Identify which cell holds the provided text, then report its [x, y] central coordinate. 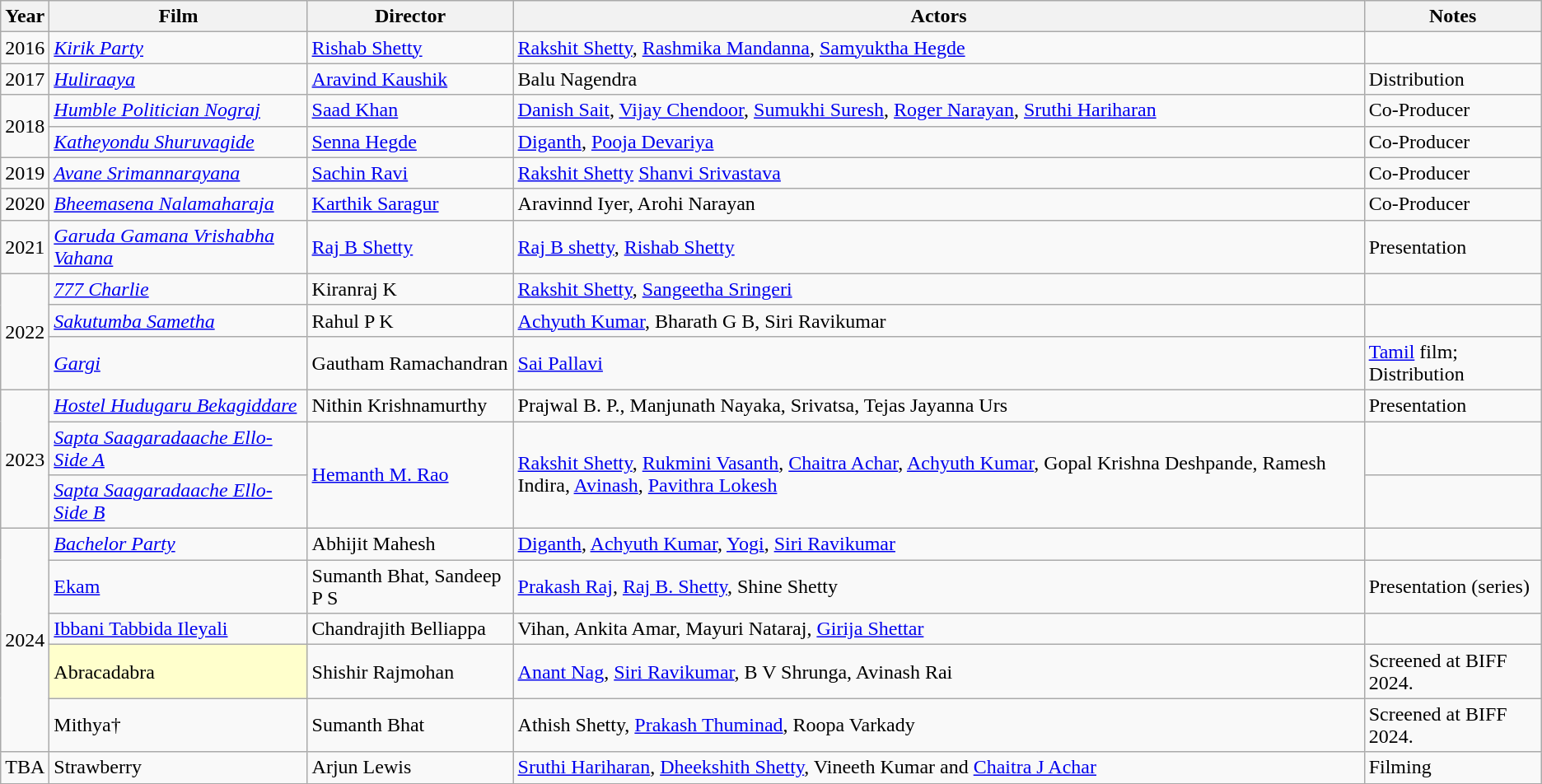
Sruthi Hariharan, Dheekshith Shetty, Vineeth Kumar and Chaitra J Achar [939, 768]
Garuda Gamana Vrishabha Vahana [178, 247]
Ekam [178, 586]
Rakshit Shetty, Sangeetha Sringeri [939, 289]
Sapta Saagaradaache Ello- Side A [178, 448]
Kirik Party [178, 48]
Filming [1453, 768]
Achyuth Kumar, Bharath G B, Siri Ravikumar [939, 320]
Film [178, 16]
Sai Pallavi [939, 362]
Kiranraj K [410, 289]
Bheemasena Nalamaharaja [178, 204]
2016 [25, 48]
Sachin Ravi [410, 173]
2023 [25, 459]
Notes [1453, 16]
Prakash Raj, Raj B. Shetty, Shine Shetty [939, 586]
Tamil film; Distribution [1453, 362]
Hemanth M. Rao [410, 475]
Raj B shetty, Rishab Shetty [939, 247]
Mithya† [178, 725]
Sakutumba Sametha [178, 320]
Balu Nagendra [939, 79]
Shishir Rajmohan [410, 672]
Rakshit Shetty Shanvi Srivastava [939, 173]
Hostel Hudugaru Bekagiddare [178, 405]
2021 [25, 247]
Arjun Lewis [410, 768]
Presentation (series) [1453, 586]
Athish Shetty, Prakash Thuminad, Roopa Varkady [939, 725]
Vihan, Ankita Amar, Mayuri Nataraj, Girija Shettar [939, 629]
Prajwal B. P., Manjunath Nayaka, Srivatsa, Tejas Jayanna Urs [939, 405]
Anant Nag, Siri Ravikumar, B V Shrunga, Avinash Rai [939, 672]
Rishab Shetty [410, 48]
Diganth, Achyuth Kumar, Yogi, Siri Ravikumar [939, 544]
Actors [939, 16]
Rahul P K [410, 320]
Director [410, 16]
Avane Srimannarayana [178, 173]
Ibbani Tabbida Ileyali [178, 629]
Sumanth Bhat, Sandeep P S [410, 586]
2019 [25, 173]
Strawberry [178, 768]
2018 [25, 126]
2017 [25, 79]
Sapta Saagaradaache Ello- Side B [178, 502]
Gautham Ramachandran [410, 362]
2022 [25, 331]
Raj B Shetty [410, 247]
2024 [25, 641]
Aravinnd Iyer, Arohi Narayan [939, 204]
Danish Sait, Vijay Chendoor, Sumukhi Suresh, Roger Narayan, Sruthi Hariharan [939, 110]
Senna Hegde [410, 142]
TBA [25, 768]
Diganth, Pooja Devariya [939, 142]
777 Charlie [178, 289]
Katheyondu Shuruvagide [178, 142]
Bachelor Party [178, 544]
2020 [25, 204]
Rakshit Shetty, Rukmini Vasanth, Chaitra Achar, Achyuth Kumar, Gopal Krishna Deshpande, Ramesh Indira, Avinash, Pavithra Lokesh [939, 475]
Humble Politician Nograj [178, 110]
Year [25, 16]
Nithin Krishnamurthy [410, 405]
Aravind Kaushik [410, 79]
Abracadabra [178, 672]
Huliraaya [178, 79]
Gargi [178, 362]
Abhijit Mahesh [410, 544]
Karthik Saragur [410, 204]
Chandrajith Belliappa [410, 629]
Rakshit Shetty, Rashmika Mandanna, Samyuktha Hegde [939, 48]
Saad Khan [410, 110]
Distribution [1453, 79]
Sumanth Bhat [410, 725]
